Determine the [X, Y] coordinate at the center of the cell enclosing the given text.  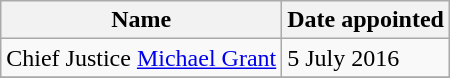
Date appointed [366, 20]
Name [142, 20]
Chief Justice Michael Grant [142, 58]
5 July 2016 [366, 58]
